Output the (X, Y) coordinate of the center of the cell containing the given text.  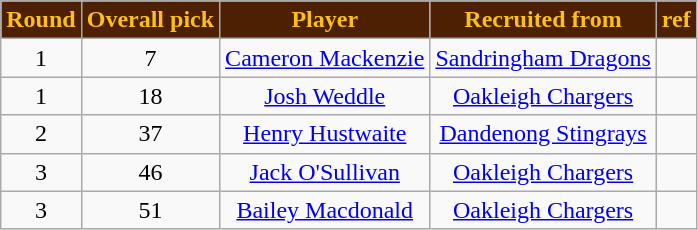
18 (150, 96)
Sandringham Dragons (543, 58)
Cameron Mackenzie (325, 58)
ref (676, 20)
Josh Weddle (325, 96)
51 (150, 210)
46 (150, 172)
7 (150, 58)
Player (325, 20)
37 (150, 134)
Henry Hustwaite (325, 134)
2 (41, 134)
Jack O'Sullivan (325, 172)
Round (41, 20)
Dandenong Stingrays (543, 134)
Recruited from (543, 20)
Bailey Macdonald (325, 210)
Overall pick (150, 20)
